Provide the (X, Y) coordinate of the cell's center where the given text is located.  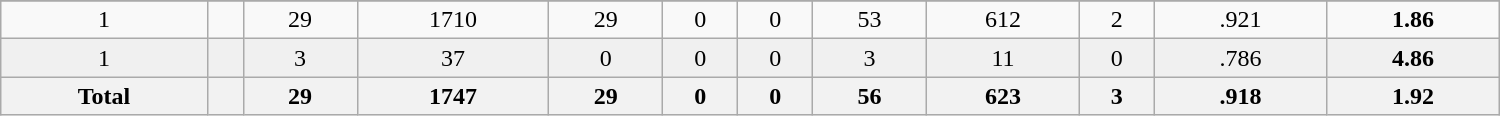
1710 (453, 20)
11 (1004, 58)
.918 (1240, 96)
37 (453, 58)
Total (104, 96)
2 (1116, 20)
623 (1004, 96)
53 (870, 20)
56 (870, 96)
1747 (453, 96)
.786 (1240, 58)
1.86 (1414, 20)
4.86 (1414, 58)
.921 (1240, 20)
612 (1004, 20)
1.92 (1414, 96)
